Capture the cell that displays the provided text and extract its [x, y] central coordinate. 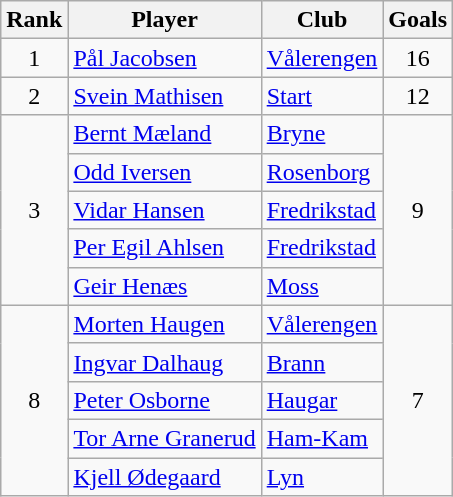
Lyn [322, 477]
1 [34, 58]
Morten Haugen [164, 324]
3 [34, 210]
Peter Osborne [164, 400]
Pål Jacobsen [164, 58]
9 [418, 210]
Vidar Hansen [164, 210]
Rosenborg [322, 172]
Kjell Ødegaard [164, 477]
Rank [34, 20]
16 [418, 58]
Haugar [322, 400]
8 [34, 400]
Bernt Mæland [164, 134]
Tor Arne Granerud [164, 438]
Geir Henæs [164, 286]
7 [418, 400]
12 [418, 96]
Ingvar Dalhaug [164, 362]
Club [322, 20]
Goals [418, 20]
Start [322, 96]
Odd Iversen [164, 172]
Ham-Kam [322, 438]
Bryne [322, 134]
2 [34, 96]
Per Egil Ahlsen [164, 248]
Brann [322, 362]
Svein Mathisen [164, 96]
Moss [322, 286]
Player [164, 20]
